Extract the [x, y] coordinate from the center of the cell holding the provided text.  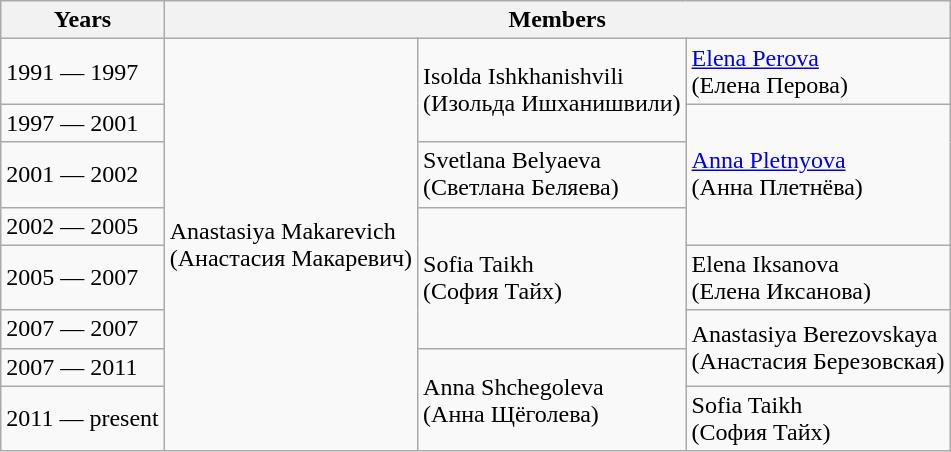
1991 — 1997 [82, 72]
Years [82, 20]
2007 — 2011 [82, 367]
2005 — 2007 [82, 278]
Svetlana Belyaeva(Светлана Беляева) [552, 174]
Elena Perova(Елена Перова) [818, 72]
Anastasiya Berezovskaya(Анастасия Березовская) [818, 348]
Anastasiya Makarevich(Анастасия Макаревич) [290, 245]
Elena Iksanova(Елена Иксанова) [818, 278]
Anna Shchegoleva(Анна Щёголева) [552, 400]
2011 — present [82, 418]
2007 — 2007 [82, 329]
Anna Pletnyova(Анна Плетнёва) [818, 174]
1997 — 2001 [82, 123]
Isolda Ishkhanishvili(Изольда Ишханишвили) [552, 90]
Members [557, 20]
2001 — 2002 [82, 174]
2002 — 2005 [82, 226]
